Identify which cell holds the provided text, then report its [x, y] central coordinate. 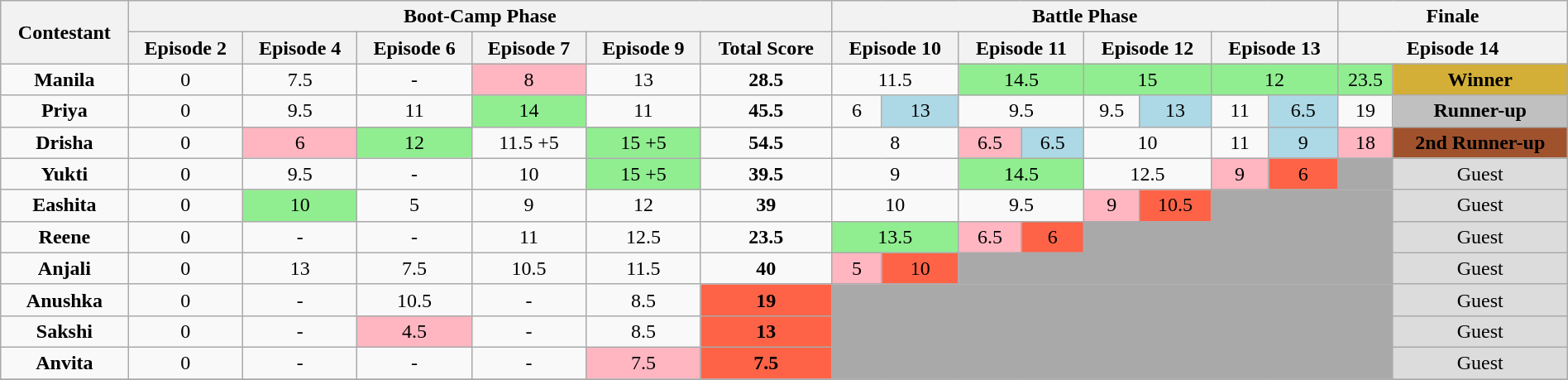
Episode 13 [1274, 48]
Episode 6 [414, 48]
Episode 7 [528, 48]
Episode 10 [895, 48]
28.5 [766, 79]
Priya [65, 111]
Eashita [65, 205]
Anjali [65, 268]
4.5 [414, 331]
Boot-Camp Phase [480, 17]
Sakshi [65, 331]
Battle Phase [1085, 17]
Runner-up [1480, 111]
Total Score [766, 48]
Episode 14 [1453, 48]
Anushka [65, 300]
13.5 [895, 237]
Anvita [65, 363]
54.5 [766, 142]
Winner [1480, 79]
Manila [65, 79]
Episode 4 [299, 48]
14 [528, 111]
2nd Runner-up [1480, 142]
Episode 11 [1021, 48]
Contestant [65, 32]
Yukti [65, 174]
Reene [65, 237]
39.5 [766, 174]
15 [1148, 79]
40 [766, 268]
11.5 +5 [528, 142]
18 [1365, 142]
Finale [1453, 17]
39 [766, 205]
Episode 9 [643, 48]
45.5 [766, 111]
Episode 2 [185, 48]
Drisha [65, 142]
Episode 12 [1148, 48]
